Detect which cell encompasses the target text, then output its (X, Y) center coordinate. 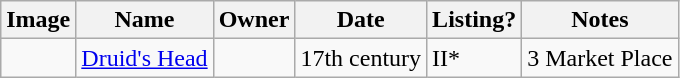
17th century (361, 58)
II* (474, 58)
Owner (254, 20)
Notes (600, 20)
Druid's Head (144, 58)
Image (38, 20)
Listing? (474, 20)
3 Market Place (600, 58)
Date (361, 20)
Name (144, 20)
